Capture the cell that displays the provided text and extract its [x, y] central coordinate. 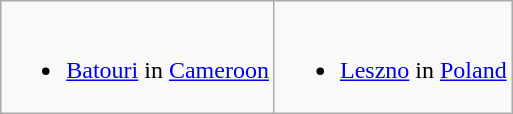
Leszno in Poland [393, 58]
Batouri in Cameroon [138, 58]
